Extract the (X, Y) coordinate from the center of the cell holding the provided text.  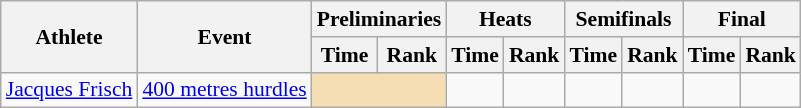
Semifinals (623, 19)
400 metres hurdles (224, 90)
Jacques Frisch (70, 90)
Heats (505, 19)
Event (224, 36)
Final (742, 19)
Athlete (70, 36)
Preliminaries (379, 19)
